Find where the given text appears and provide that cell's center as [x, y] coordinate. 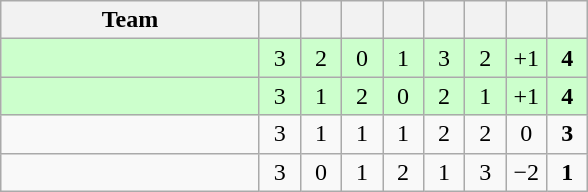
−2 [526, 172]
Team [130, 20]
